Extract the (X, Y) coordinate from the center of the cell holding the provided text.  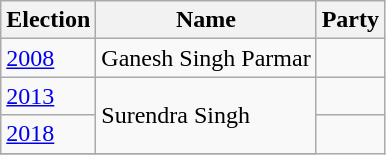
Ganesh Singh Parmar (206, 58)
Surendra Singh (206, 115)
2008 (48, 58)
Party (350, 20)
Name (206, 20)
2013 (48, 96)
2018 (48, 134)
Election (48, 20)
